Extract the [x, y] coordinate from the center of the cell holding the provided text.  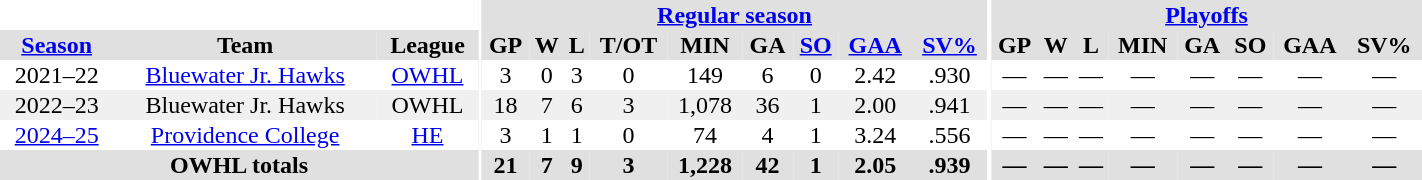
.941 [950, 105]
Team [245, 45]
Playoffs [1206, 15]
HE [428, 135]
League [428, 45]
21 [506, 165]
18 [506, 105]
.939 [950, 165]
74 [705, 135]
4 [768, 135]
42 [768, 165]
2.42 [874, 75]
2021–22 [56, 75]
2024–25 [56, 135]
36 [768, 105]
Regular season [734, 15]
Providence College [245, 135]
2.05 [874, 165]
9 [576, 165]
.930 [950, 75]
Season [56, 45]
2.00 [874, 105]
OWHL totals [239, 165]
2022–23 [56, 105]
3.24 [874, 135]
1,078 [705, 105]
T/OT [628, 45]
1,228 [705, 165]
149 [705, 75]
.556 [950, 135]
